Find where the given text appears and provide that cell's center as (X, Y) coordinate. 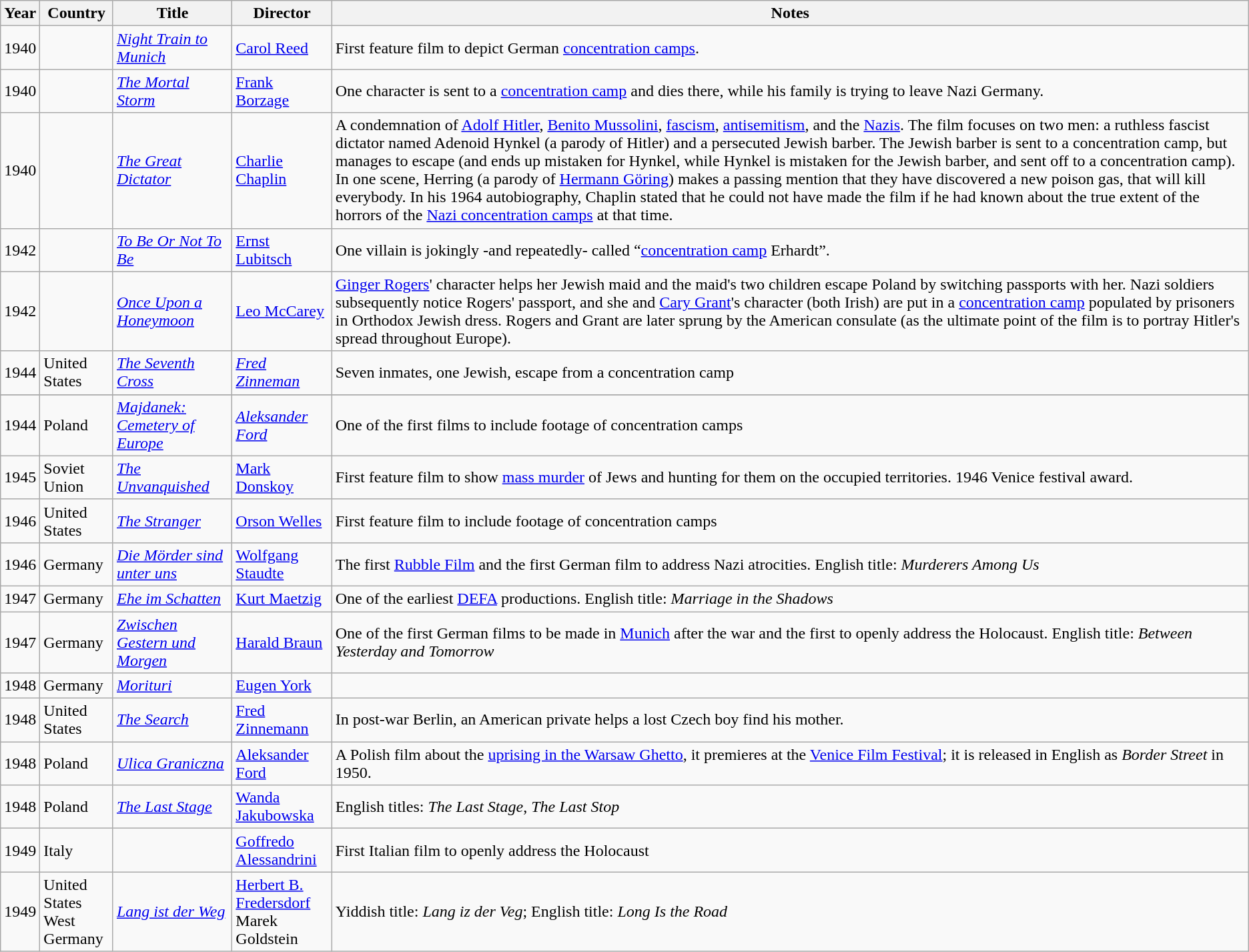
Fred Zinnemann (282, 721)
Soviet Union (77, 478)
Yiddish title: Lang iz der Veg; English title: Long Is the Road (790, 911)
Orson Welles (282, 520)
Eugen York (282, 686)
Leo McCarey (282, 311)
First feature film to depict German concentration camps. (790, 48)
Frank Borzage (282, 91)
Ernst Lubitsch (282, 250)
Year (20, 13)
Seven inmates, one Jewish, escape from a concentration camp (790, 372)
First feature film to include footage of concentration camps (790, 520)
The Unvanquished (172, 478)
Notes (790, 13)
First feature film to show mass murder of Jews and hunting for them on the occupied territories. 1946 Venice festival award. (790, 478)
Ehe im Schatten (172, 598)
In post-war Berlin, an American private helps a lost Czech boy find his mother. (790, 721)
The Last Stage (172, 807)
Mark Donskoy (282, 478)
Wolfgang Staudte (282, 564)
Majdanek: Cemetery of Europe (172, 425)
One villain is jokingly -and repeatedly- called “concentration camp Erhardt”. (790, 250)
Carol Reed (282, 48)
Herbert B. FredersdorfMarek Goldstein (282, 911)
1945 (20, 478)
Harald Braun (282, 642)
Night Train to Munich (172, 48)
One of the earliest DEFA productions. English title: Marriage in the Shadows (790, 598)
The Great Dictator (172, 171)
Director (282, 13)
English titles: The Last Stage, The Last Stop (790, 807)
Charlie Chaplin (282, 171)
Kurt Maetzig (282, 598)
Fred Zinneman (282, 372)
Morituri (172, 686)
United StatesWest Germany (77, 911)
Lang ist der Weg (172, 911)
First Italian film to openly address the Holocaust (790, 850)
The Stranger (172, 520)
The Mortal Storm (172, 91)
To Be Or Not To Be (172, 250)
A Polish film about the uprising in the Warsaw Ghetto, it premieres at the Venice Film Festival; it is released in English as Border Street in 1950. (790, 763)
The Search (172, 721)
The first Rubble Film and the first German film to address Nazi atrocities. English title: Murderers Among Us (790, 564)
Country (77, 13)
Goffredo Alessandrini (282, 850)
Title (172, 13)
Ulica Graniczna (172, 763)
Zwischen Gestern und Morgen (172, 642)
Die Mörder sind unter uns (172, 564)
The Seventh Cross (172, 372)
Wanda Jakubowska (282, 807)
One of the first films to include footage of concentration camps (790, 425)
Once Upon a Honeymoon (172, 311)
One character is sent to a concentration camp and dies there, while his family is trying to leave Nazi Germany. (790, 91)
Italy (77, 850)
